Find where the given text appears and provide that cell's center as (X, Y) coordinate. 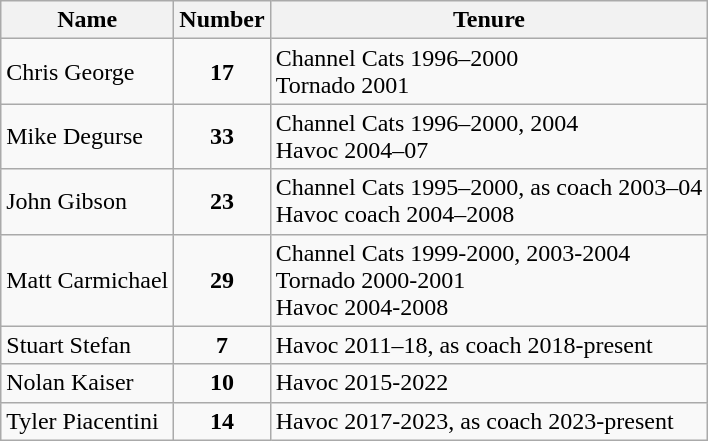
17 (222, 72)
Matt Carmichael (88, 280)
10 (222, 383)
Chris George (88, 72)
23 (222, 202)
29 (222, 280)
Mike Degurse (88, 136)
Nolan Kaiser (88, 383)
Channel Cats 1999-2000, 2003-2004Tornado 2000-2001Havoc 2004-2008 (489, 280)
Havoc 2015-2022 (489, 383)
Stuart Stefan (88, 345)
33 (222, 136)
John Gibson (88, 202)
Tyler Piacentini (88, 421)
7 (222, 345)
Havoc 2011–18, as coach 2018-present (489, 345)
Name (88, 20)
Channel Cats 1995–2000, as coach 2003–04Havoc coach 2004–2008 (489, 202)
Channel Cats 1996–2000, 2004Havoc 2004–07 (489, 136)
Havoc 2017-2023, as coach 2023-present (489, 421)
Number (222, 20)
Channel Cats 1996–2000Tornado 2001 (489, 72)
Tenure (489, 20)
14 (222, 421)
